Find where the given text appears and provide that cell's center as (X, Y) coordinate. 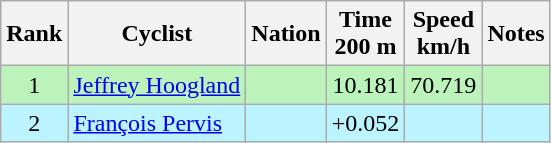
François Pervis (157, 123)
Speedkm/h (444, 34)
Jeffrey Hoogland (157, 85)
2 (34, 123)
Cyclist (157, 34)
70.719 (444, 85)
10.181 (366, 85)
Time200 m (366, 34)
+0.052 (366, 123)
Notes (516, 34)
1 (34, 85)
Nation (286, 34)
Rank (34, 34)
